Provide the (x, y) coordinate of the cell's center where the given text is located.  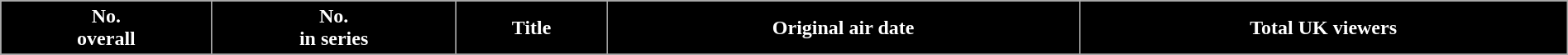
Original air date (844, 28)
Total UK viewers (1323, 28)
Title (531, 28)
No.in series (334, 28)
No.overall (106, 28)
